Search for the cell housing the specified text and yield its (X, Y) center coordinate. 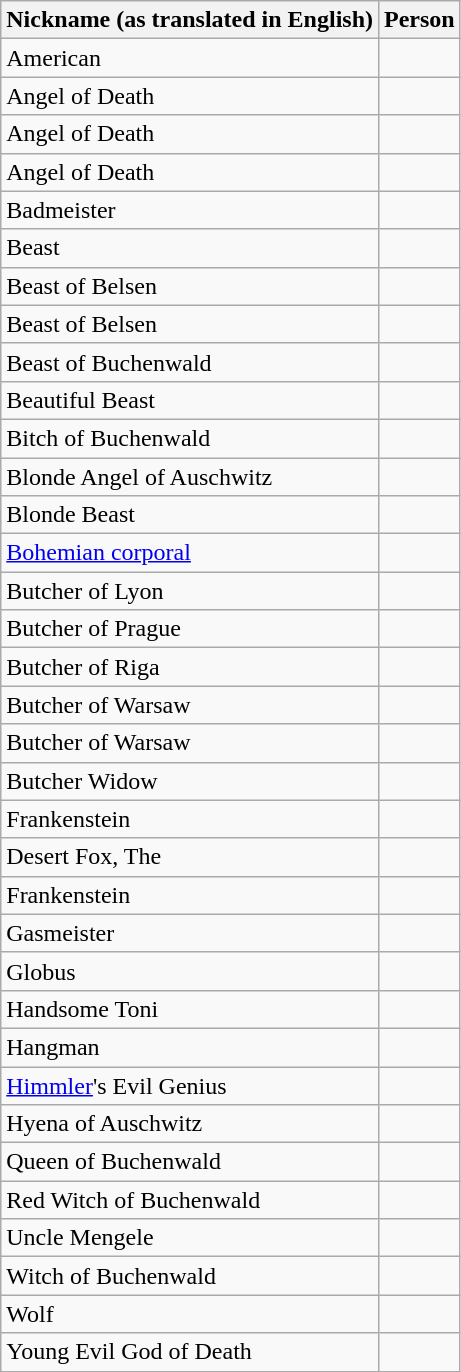
Beast of Buchenwald (190, 362)
Desert Fox, The (190, 857)
Badmeister (190, 210)
Butcher Widow (190, 781)
Hyena of Auschwitz (190, 1124)
Nickname (as translated in English) (190, 20)
Blonde Beast (190, 515)
Wolf (190, 1314)
Queen of Buchenwald (190, 1162)
Butcher of Prague (190, 629)
Butcher of Riga (190, 667)
American (190, 58)
Blonde Angel of Auschwitz (190, 477)
Bohemian corporal (190, 553)
Gasmeister (190, 933)
Himmler's Evil Genius (190, 1085)
Handsome Toni (190, 1009)
Butcher of Lyon (190, 591)
Hangman (190, 1047)
Globus (190, 971)
Bitch of Buchenwald (190, 438)
Person (420, 20)
Beautiful Beast (190, 400)
Witch of Buchenwald (190, 1276)
Beast (190, 248)
Red Witch of Buchenwald (190, 1200)
Uncle Mengele (190, 1238)
Young Evil God of Death (190, 1352)
